Identify which cell holds the provided text, then report its [X, Y] central coordinate. 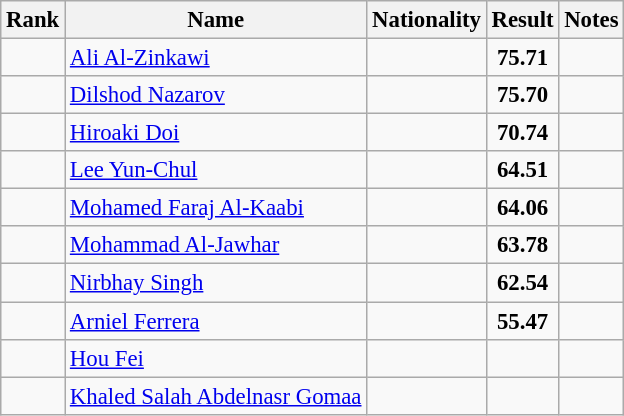
Nirbhay Singh [216, 283]
Ali Al-Zinkawi [216, 58]
Nationality [426, 20]
Dilshod Nazarov [216, 95]
70.74 [522, 133]
64.51 [522, 170]
Mohammad Al-Jawhar [216, 245]
75.70 [522, 95]
55.47 [522, 321]
75.71 [522, 58]
Result [522, 20]
Khaled Salah Abdelnasr Gomaa [216, 396]
63.78 [522, 245]
Hiroaki Doi [216, 133]
Arniel Ferrera [216, 321]
62.54 [522, 283]
Name [216, 20]
64.06 [522, 208]
Mohamed Faraj Al-Kaabi [216, 208]
Rank [33, 20]
Lee Yun-Chul [216, 170]
Hou Fei [216, 358]
Notes [592, 20]
